Return [x, y] of the center of cell containing provided text 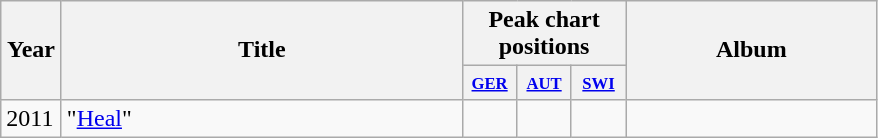
2011 [32, 118]
SWI [598, 82]
AUT [544, 82]
GER [489, 82]
Peak chart positions [544, 34]
Album [752, 50]
Year [32, 50]
Title [262, 50]
"Heal" [262, 118]
